For the text-containing cell, return its midpoint in [X, Y] coordinate format. 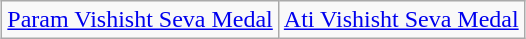
Param Vishisht Seva Medal [140, 20]
Ati Vishisht Seva Medal [401, 20]
